Identify which cell holds the provided text, then report its (x, y) central coordinate. 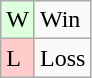
L (18, 58)
W (18, 20)
Loss (62, 58)
Win (62, 20)
